From the cell containing the given text, extract its center point as [X, Y] coordinate. 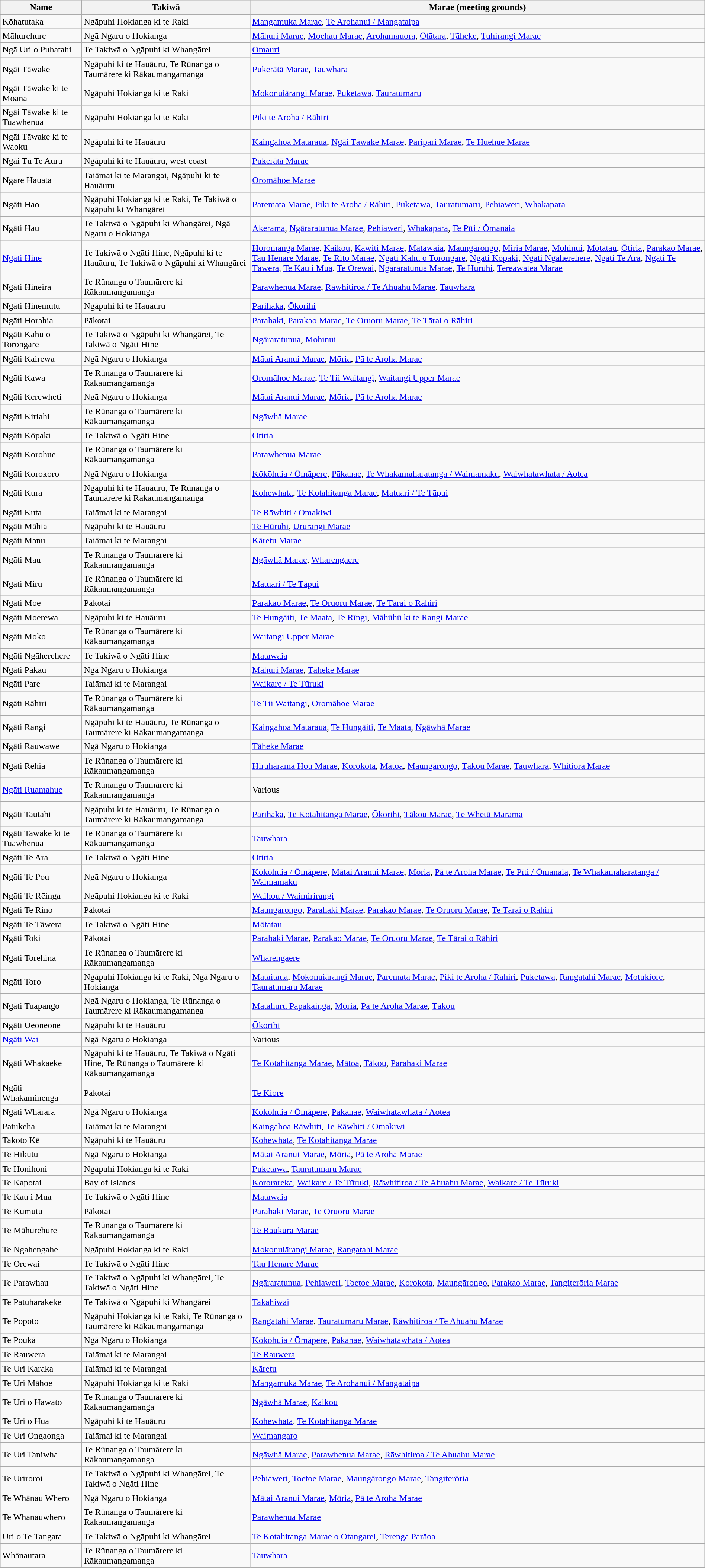
Ngāti Te Tāwera [41, 924]
Takoto Kē [41, 1140]
Ngāti Kōpaki [41, 435]
Te Whanauwhero [41, 1517]
Ngāti Kairewa [41, 359]
Kōkōhuia / Ōmāpere, Pākanae, Te Whakamaharatanga / Waimamaku, Waiwhatawhata / Aotea [477, 474]
Ngāti Horahia [41, 320]
Ngāti Rauwawe [41, 746]
Ngare Hauata [41, 180]
Ngāi Tāwake ki te Waoku [41, 141]
Te Honihoni [41, 1169]
Ngāti Hineira [41, 287]
Wharengaere [477, 958]
Mōtatau [477, 924]
Mataitaua, Mokonuiārangi Marae, Paremata Marae, Piki te Aroha / Rāhiri, Puketawa, Rangatahi Marae, Motukiore, Tauratumaru Marae [477, 982]
Ngāraratunua, Mohinui [477, 339]
Ngāi Tāwake [41, 69]
Ngāti Hao [41, 204]
Ngāti Pare [41, 684]
Ngāi Tāwake ki te Moana [41, 93]
Pehiaweri, Toetoe Marae, Maungārongo Marae, Tangiterōria [477, 1479]
Kōkōhuia / Ōmāpere, Mātai Aranui Marae, Mōria, Pā te Aroha Marae, Te Pīti / Ōmanaia, Te Whakamaharatanga / Waimamaku [477, 877]
Marae (meeting grounds) [477, 7]
Ngāraratunua, Pehiaweri, Toetoe Marae, Korokota, Maungārongo, Parakao Marae, Tangiterōria Marae [477, 1283]
Ngāti Hau [41, 228]
Ngāti Kahu o Torongare [41, 339]
Ngāpuhi Hokianga ki te Raki, Te Rūnanga o Taumārere ki Rākaumangamanga [166, 1321]
Ngāti Torehina [41, 958]
Parihaka, Te Kotahitanga Marae, Ōkorihi, Tākou Marae, Te Whetū Marama [477, 814]
Kaingahoa Mataraua, Te Hungāiti, Te Maata, Ngāwhā Marae [477, 727]
Ngāwhā Marae, Parawhenua Marae, Rāwhitiroa / Te Ahuahu Marae [477, 1455]
Ngāti Korohue [41, 455]
Taiāmai ki te Marangai, Ngāpuhi ki te Hauāuru [166, 180]
Te Takiwā o Ngāti Hine, Ngāpuhi ki te Hauāuru, Te Takiwā o Ngāpuhi ki Whangārei [166, 257]
Bay of Islands [166, 1183]
Kororareka, Waikare / Te Tūruki, Rāwhitiroa / Te Ahuahu Marae, Waikare / Te Tūruki [477, 1183]
Waihou / Waimirirangi [477, 896]
Ngāi Tū Te Auru [41, 161]
Ngāi Tāwake ki te Tuawhenua [41, 118]
Ngāti Kawa [41, 378]
Ngāti Whakaeke [41, 1063]
Kohewhata, Te Kotahitanga Marae, Matuari / Te Tāpui [477, 493]
Rangatahi Marae, Tauratumaru Marae, Rāwhitiroa / Te Ahuahu Marae [477, 1321]
Ngāti Tawake ki te Tuawhenua [41, 838]
Ngāti Miru [41, 584]
Kaingahoa Rāwhiti, Te Rāwhiti / Omakiwi [477, 1126]
Te Rāwhiti / Omakiwi [477, 512]
Te Kotahitanga Marae o Otangarei, Terenga Parāoa [477, 1536]
Te Uri o Hua [41, 1421]
Ngāti Te Rēinga [41, 896]
Waitangi Upper Marae [477, 636]
Parahaki Marae, Parakao Marae, Te Oruoru Marae, Te Tārai o Rāhiri [477, 938]
Te Orewai [41, 1264]
Te Hikutu [41, 1154]
Ngāti Moerewa [41, 617]
Oromāhoe Marae, Te Tii Waitangi, Waitangi Upper Marae [477, 378]
Pukerātā Marae, Tauwhara [477, 69]
Te Kumutu [41, 1211]
Ngāti Rēhia [41, 766]
Kōhatutaka [41, 22]
Māhuri Marae, Moehau Marae, Arohamauora, Ōtātara, Tāheke, Tuhirangi Marae [477, 36]
Name [41, 7]
Matuari / Te Tāpui [477, 584]
Omauri [477, 50]
Te Kotahitanga Marae, Mātoa, Tākou, Parahaki Marae [477, 1063]
Kāretu Marae [477, 540]
Te Uri Ongaonga [41, 1435]
Tāheke Marae [477, 746]
Patukeha [41, 1126]
Oromāhoe Marae [477, 180]
Ngāti Ruamahue [41, 790]
Ngāti Māhia [41, 526]
Ngāti Whārara [41, 1112]
Kāretu [477, 1369]
Ngāwhā Marae, Kaikou [477, 1402]
Te Uri Taniwha [41, 1455]
Ngāti Te Pou [41, 877]
Ngāti Korokoro [41, 474]
Ōkorihi [477, 1025]
Ngāti Ngāherehere [41, 656]
Ngā Uri o Puhatahi [41, 50]
Te Patuharakeke [41, 1302]
Te Hūruhi, Ururangi Marae [477, 526]
Parakao Marae, Te Oruoru Marae, Te Tārai o Rāhiri [477, 603]
Ngā Ngaru o Hokianga, Te Rūnanga o Taumārere ki Rākaumangamanga [166, 1006]
Ngāti Manu [41, 540]
Māhurehure [41, 36]
Ngāti Rāhiri [41, 703]
Te Parawhau [41, 1283]
Tau Henare Marae [477, 1264]
Te Kau i Mua [41, 1197]
Māhuri Marae, Tāheke Marae [477, 670]
Te Popoto [41, 1321]
Parahaki Marae, Te Oruoru Marae [477, 1211]
Ngāti Ueoneone [41, 1025]
Te Uri o Hawato [41, 1402]
Ngāti Tuapango [41, 1006]
Ngāti Hine [41, 257]
Akerama, Ngāraratunua Marae, Pehiaweri, Whakapara, Te Pīti / Ōmanaia [477, 228]
Te Kapotai [41, 1183]
Hiruhārama Hou Marae, Korokota, Mātoa, Maungārongo, Tākou Marae, Tauwhara, Whitiora Marae [477, 766]
Te Raukura Marae [477, 1230]
Ngāti Mau [41, 560]
Ngāti Kerewheti [41, 397]
Takahiwai [477, 1302]
Ngāti Te Ara [41, 857]
Parawhenua Marae, Rāwhitiroa / Te Ahuahu Marae, Tauwhara [477, 287]
Ngāti Pākau [41, 670]
Ngāwhā Marae [477, 416]
Puketawa, Tauratumaru Marae [477, 1169]
Te Whānau Whero [41, 1498]
Ngāti Whakaminenga [41, 1092]
Mokonuiārangi Marae, Rangatahi Marae [477, 1249]
Paremata Marae, Piki te Aroha / Rāhiri, Puketawa, Tauratumaru, Pehiaweri, Whakapara [477, 204]
Parahaki, Parakao Marae, Te Oruoru Marae, Te Tārai o Rāhiri [477, 320]
Ngāti Kura [41, 493]
Te Uri Karaka [41, 1369]
Te Takiwā o Ngāpuhi ki Whangārei, Ngā Ngaru o Hokianga [166, 228]
Uri o Te Tangata [41, 1536]
Te Māhurehure [41, 1230]
Te Tii Waitangi, Oromāhoe Marae [477, 703]
Ngāti Wai [41, 1039]
Ngāti Rangi [41, 727]
Ngāpuhi ki te Hauāuru, Te Takiwā o Ngāti Hine, Te Rūnanga o Taumārere ki Rākaumangamanga [166, 1063]
Ngāti Hinemutu [41, 306]
Maungārongo, Parahaki Marae, Parakao Marae, Te Oruoru Marae, Te Tārai o Rāhiri [477, 910]
Te Kiore [477, 1092]
Ngāti Kuta [41, 512]
Piki te Aroha / Rāhiri [477, 118]
Ngāti Te Rino [41, 910]
Ngāti Moko [41, 636]
Whānautara [41, 1555]
Pukerātā Marae [477, 161]
Ngāti Toro [41, 982]
Ngāpuhi ki te Hauāuru, west coast [166, 161]
Ngāti Tautahi [41, 814]
Ngāti Toki [41, 938]
Ngāti Moe [41, 603]
Kaingahoa Mataraua, Ngāi Tāwake Marae, Paripari Marae, Te Huehue Marae [477, 141]
Takiwā [166, 7]
Te Ngahengahe [41, 1249]
Ngāti Kiriahi [41, 416]
Matahuru Papakainga, Mōria, Pā te Aroha Marae, Tākou [477, 1006]
Waikare / Te Tūruki [477, 684]
Waimangaro [477, 1435]
Mokonuiārangi Marae, Puketawa, Tauratumaru [477, 93]
Parihaka, Ōkorihi [477, 306]
Ngāpuhi Hokianga ki te Raki, Ngā Ngaru o Hokianga [166, 982]
Te Uriroroi [41, 1479]
Ngāpuhi Hokianga ki te Raki, Te Takiwā o Ngāpuhi ki Whangārei [166, 204]
Te Uri Māhoe [41, 1383]
Te Poukā [41, 1340]
Ngāwhā Marae, Wharengaere [477, 560]
Te Hungāiti, Te Maata, Te Rīngi, Māhūhū ki te Rangi Marae [477, 617]
